Return (x, y) of the center of cell containing provided text 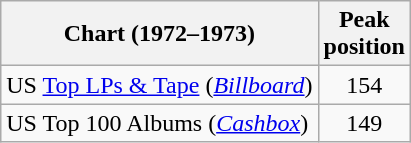
Peakposition (364, 34)
154 (364, 85)
Chart (1972–1973) (160, 34)
149 (364, 123)
US Top 100 Albums (Cashbox) (160, 123)
US Top LPs & Tape (Billboard) (160, 85)
